Capture the cell that displays the provided text and extract its [x, y] central coordinate. 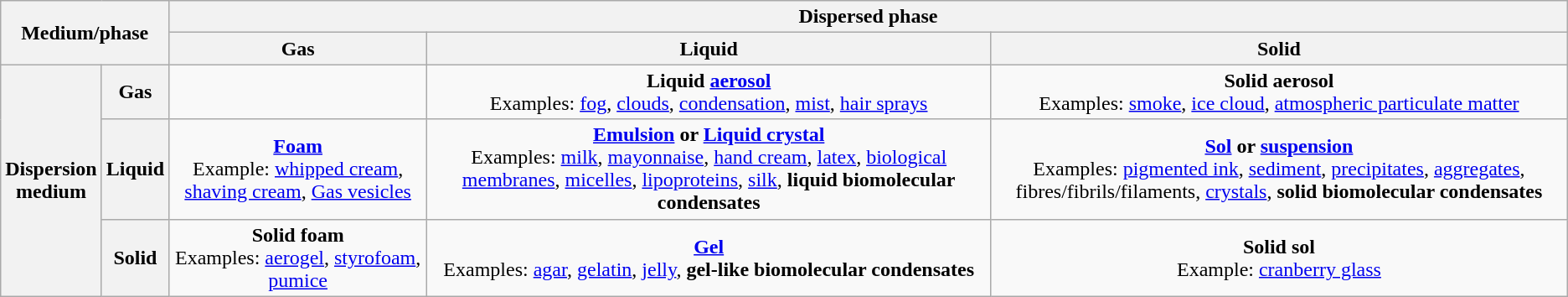
Solid aerosolExamples: smoke, ice cloud, atmospheric particulate matter [1280, 92]
Solid foamExamples: aerogel, styrofoam, pumice [298, 258]
Sol or suspensionExamples: pigmented ink, sediment, precipitates, aggregates, fibres/fibrils/filaments, crystals, solid biomolecular condensates [1280, 169]
GelExamples: agar, gelatin, jelly, gel-like biomolecular condensates [709, 258]
Dispersed phase [869, 17]
Dispersion medium [51, 180]
Solid solExample: cranberry glass [1280, 258]
Liquid aerosolExamples: fog, clouds, condensation, mist, hair sprays [709, 92]
FoamExample: whipped cream, shaving cream, Gas vesicles [298, 169]
Medium/phase [85, 33]
